Return the [X, Y] coordinate for the center point of the cell that contains the specified text.  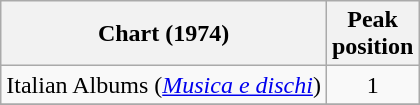
Chart (1974) [164, 34]
Italian Albums (Musica e dischi) [164, 85]
1 [372, 85]
Peakposition [372, 34]
